Return the [x, y] coordinate for the center point of the cell that contains the specified text.  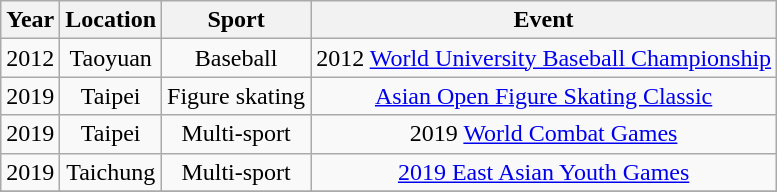
Event [544, 20]
Taichung [111, 172]
Taoyuan [111, 58]
2019 East Asian Youth Games [544, 172]
Asian Open Figure Skating Classic [544, 96]
Location [111, 20]
2012 World University Baseball Championship [544, 58]
Year [30, 20]
Baseball [236, 58]
Sport [236, 20]
2012 [30, 58]
Figure skating [236, 96]
2019 World Combat Games [544, 134]
